Pinpoint the cell where the given text exists, returning its (X, Y) midpoint coordinate. 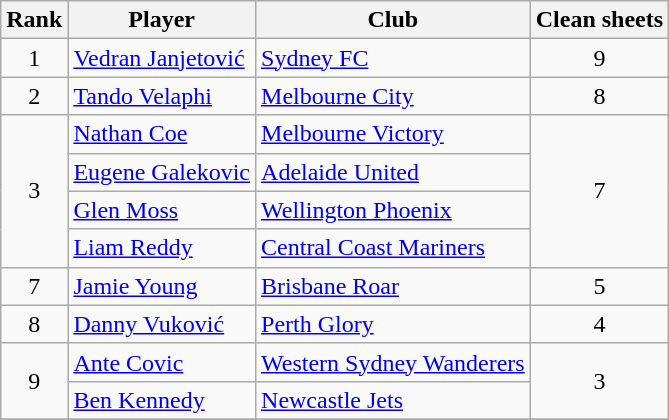
Nathan Coe (162, 134)
Jamie Young (162, 286)
2 (34, 96)
Rank (34, 20)
Central Coast Mariners (394, 248)
Liam Reddy (162, 248)
Club (394, 20)
Ante Covic (162, 362)
Wellington Phoenix (394, 210)
Danny Vuković (162, 324)
Brisbane Roar (394, 286)
Eugene Galekovic (162, 172)
Ben Kennedy (162, 400)
Sydney FC (394, 58)
5 (599, 286)
Glen Moss (162, 210)
4 (599, 324)
Newcastle Jets (394, 400)
Adelaide United (394, 172)
Player (162, 20)
1 (34, 58)
Melbourne City (394, 96)
Clean sheets (599, 20)
Tando Velaphi (162, 96)
Vedran Janjetović (162, 58)
Melbourne Victory (394, 134)
Western Sydney Wanderers (394, 362)
Perth Glory (394, 324)
